Find where the given text appears and provide that cell's center as (X, Y) coordinate. 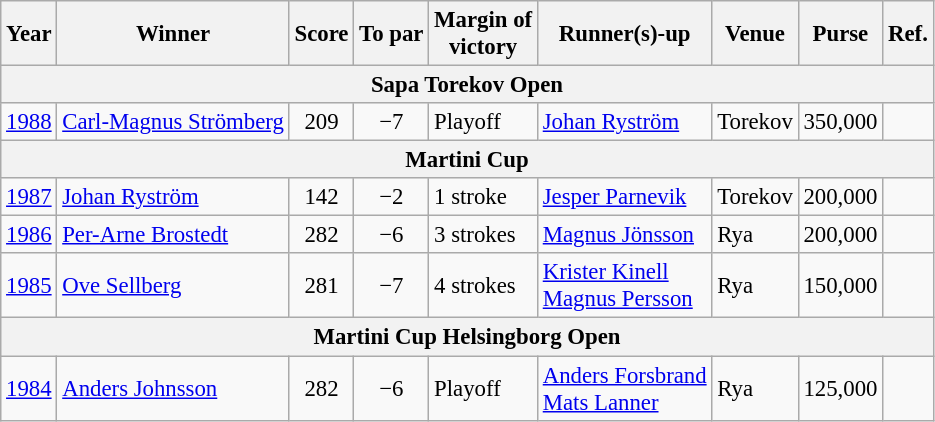
Per-Arne Brostedt (173, 235)
Krister Kinell Magnus Persson (624, 286)
Runner(s)-up (624, 34)
Martini Cup (467, 160)
To par (392, 34)
Martini Cup Helsingborg Open (467, 337)
Ref. (908, 34)
Anders Forsbrand Mats Lanner (624, 388)
Winner (173, 34)
Jesper Parnevik (624, 197)
1985 (29, 286)
1986 (29, 235)
150,000 (840, 286)
209 (322, 122)
1984 (29, 388)
125,000 (840, 388)
4 strokes (484, 286)
1987 (29, 197)
Purse (840, 34)
281 (322, 286)
Score (322, 34)
Magnus Jönsson (624, 235)
3 strokes (484, 235)
Carl-Magnus Strömberg (173, 122)
Venue (755, 34)
Year (29, 34)
350,000 (840, 122)
Ove Sellberg (173, 286)
−2 (392, 197)
Margin ofvictory (484, 34)
142 (322, 197)
1988 (29, 122)
Sapa Torekov Open (467, 85)
Anders Johnsson (173, 388)
1 stroke (484, 197)
